Locate the cell with the specified text and output its (X, Y) center coordinate. 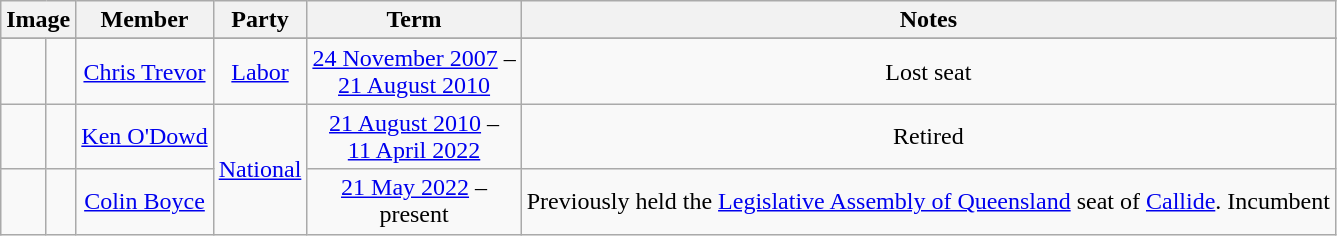
Chris Trevor (144, 72)
Labor (260, 72)
Colin Boyce (144, 202)
24 November 2007 –21 August 2010 (414, 72)
National (260, 169)
Term (414, 20)
Member (144, 20)
Ken O'Dowd (144, 136)
Notes (928, 20)
Lost seat (928, 72)
Retired (928, 136)
21 May 2022 –present (414, 202)
Image (38, 20)
Previously held the Legislative Assembly of Queensland seat of Callide. Incumbent (928, 202)
21 August 2010 –11 April 2022 (414, 136)
Party (260, 20)
